Find where the given text appears and provide that cell's center as (x, y) coordinate. 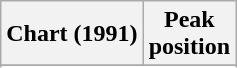
Peakposition (189, 34)
Chart (1991) (72, 34)
